Extract the (X, Y) coordinate from the center of the cell holding the provided text.  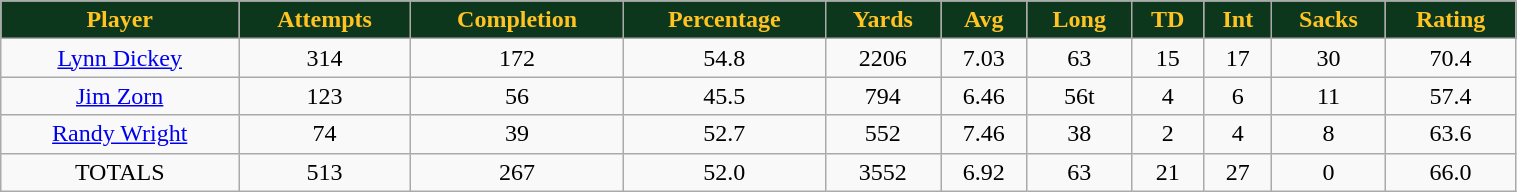
52.7 (724, 134)
Player (120, 20)
6.46 (984, 96)
39 (518, 134)
Avg (984, 20)
794 (883, 96)
Lynn Dickey (120, 58)
3552 (883, 172)
7.03 (984, 58)
54.8 (724, 58)
123 (325, 96)
TOTALS (120, 172)
Sacks (1328, 20)
552 (883, 134)
513 (325, 172)
63.6 (1450, 134)
56 (518, 96)
Yards (883, 20)
6 (1238, 96)
8 (1328, 134)
Completion (518, 20)
172 (518, 58)
17 (1238, 58)
56t (1080, 96)
6.92 (984, 172)
11 (1328, 96)
57.4 (1450, 96)
Randy Wright (120, 134)
Percentage (724, 20)
70.4 (1450, 58)
Rating (1450, 20)
TD (1168, 20)
2206 (883, 58)
15 (1168, 58)
314 (325, 58)
Jim Zorn (120, 96)
0 (1328, 172)
2 (1168, 134)
52.0 (724, 172)
Attempts (325, 20)
7.46 (984, 134)
74 (325, 134)
27 (1238, 172)
30 (1328, 58)
66.0 (1450, 172)
267 (518, 172)
38 (1080, 134)
45.5 (724, 96)
21 (1168, 172)
Long (1080, 20)
Int (1238, 20)
